For the text-containing cell, return its midpoint in (x, y) coordinate format. 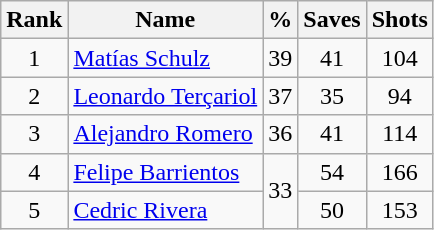
33 (280, 191)
166 (400, 172)
54 (332, 172)
36 (280, 134)
Felipe Barrientos (166, 172)
Cedric Rivera (166, 210)
1 (34, 58)
50 (332, 210)
% (280, 20)
114 (400, 134)
2 (34, 96)
Leonardo Terçariol (166, 96)
104 (400, 58)
3 (34, 134)
37 (280, 96)
39 (280, 58)
94 (400, 96)
Matías Schulz (166, 58)
Saves (332, 20)
Rank (34, 20)
5 (34, 210)
Alejandro Romero (166, 134)
4 (34, 172)
153 (400, 210)
Shots (400, 20)
35 (332, 96)
Name (166, 20)
